Detect which cell encompasses the target text, then output its (X, Y) center coordinate. 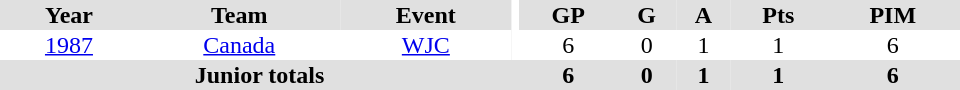
Event (426, 15)
Pts (778, 15)
G (646, 15)
Team (240, 15)
Junior totals (260, 75)
Year (69, 15)
PIM (893, 15)
WJC (426, 45)
1987 (69, 45)
GP (568, 15)
Canada (240, 45)
A (704, 15)
